Find where the given text appears and provide that cell's center as (x, y) coordinate. 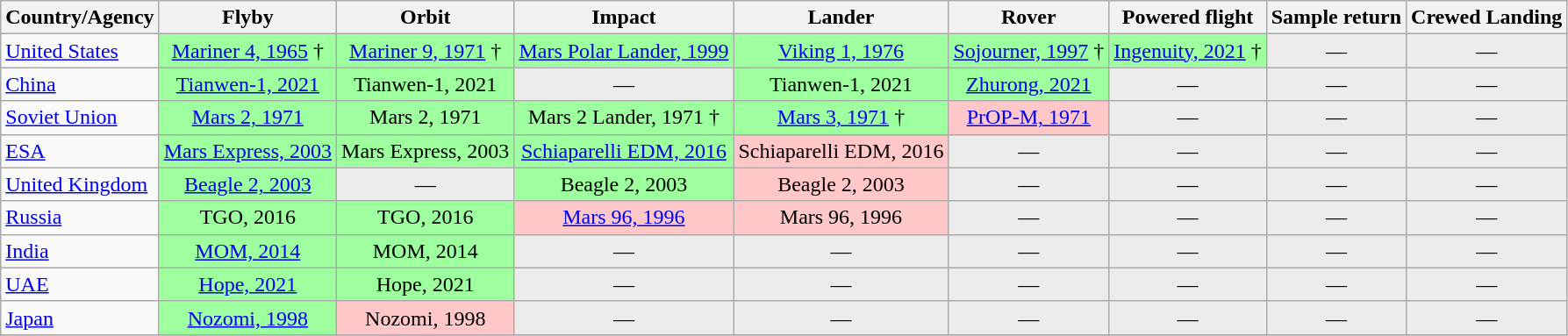
Zhurong, 2021 (1028, 84)
Rover (1028, 18)
United Kingdom (80, 184)
United States (80, 51)
Lander (841, 18)
Flyby (247, 18)
Russia (80, 218)
Mars 2 Lander, 1971 † (624, 118)
UAE (80, 284)
Mars Polar Lander, 1999 (624, 51)
India (80, 251)
Mariner 4, 1965 † (247, 51)
Viking 1, 1976 (841, 51)
PrOP-M, 1971 (1028, 118)
Orbit (426, 18)
Crewed Landing (1486, 18)
ESA (80, 151)
Sojourner, 1997 † (1028, 51)
Soviet Union (80, 118)
Sample return (1335, 18)
Ingenuity, 2021 † (1188, 51)
Mars 3, 1971 † (841, 118)
Powered flight (1188, 18)
Japan (80, 318)
China (80, 84)
Country/Agency (80, 18)
Mariner 9, 1971 † (426, 51)
Impact (624, 18)
